Determine the [x, y] coordinate at the center of the cell enclosing the given text.  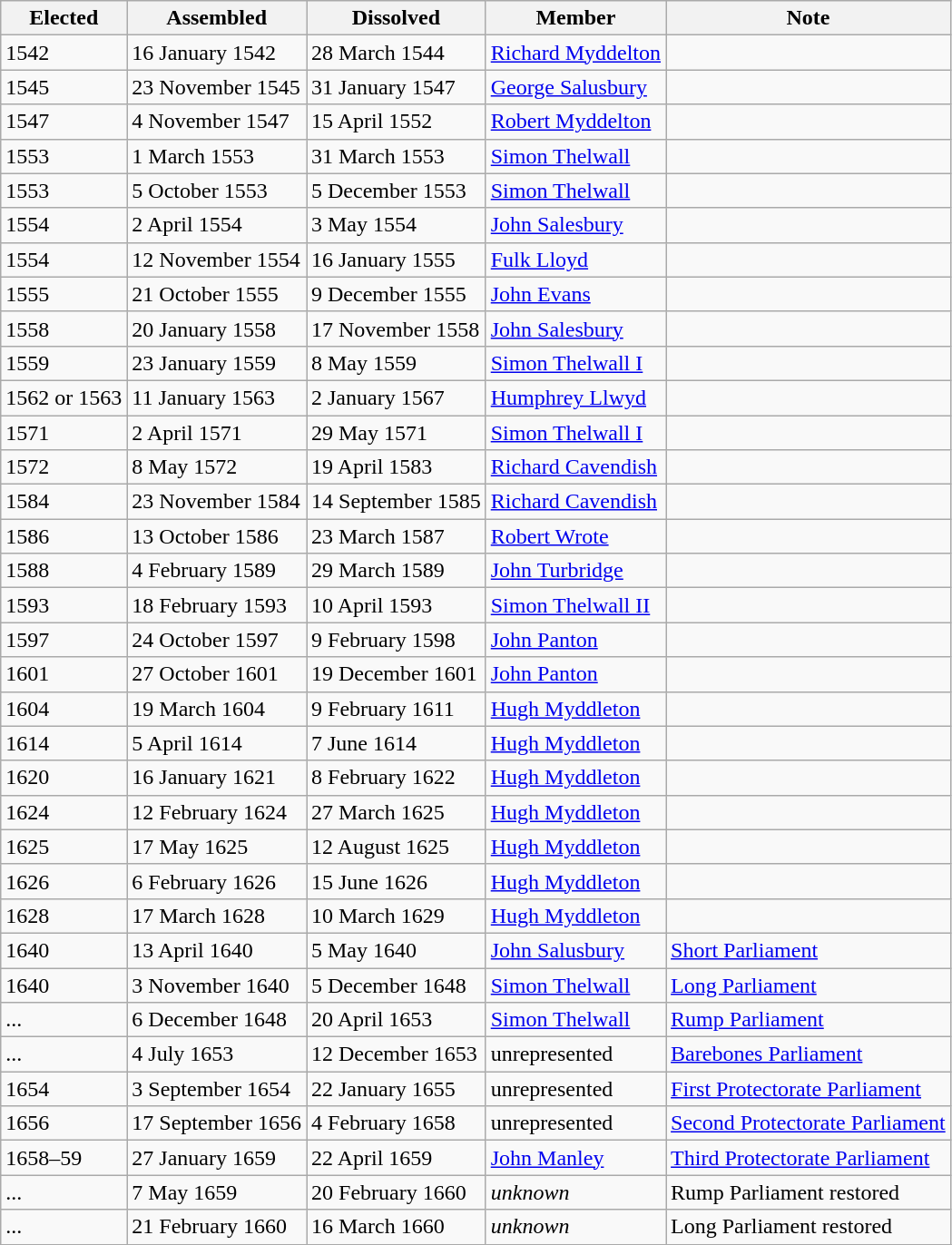
Barebones Parliament [809, 1054]
12 November 1554 [217, 260]
9 February 1598 [397, 640]
1547 [64, 122]
Long Parliament [809, 985]
15 June 1626 [397, 881]
8 May 1559 [397, 363]
15 April 1552 [397, 122]
31 January 1547 [397, 87]
16 March 1660 [397, 1227]
1597 [64, 640]
27 March 1625 [397, 812]
23 March 1587 [397, 536]
John Manley [575, 1158]
23 November 1545 [217, 87]
5 May 1640 [397, 950]
Richard Myddelton [575, 53]
17 November 1558 [397, 328]
19 December 1601 [397, 674]
1624 [64, 812]
21 October 1555 [217, 294]
3 May 1554 [397, 225]
5 December 1553 [397, 191]
29 May 1571 [397, 433]
3 September 1654 [217, 1089]
George Salusbury [575, 87]
16 January 1555 [397, 260]
1572 [64, 467]
1 March 1553 [217, 156]
1625 [64, 847]
1571 [64, 433]
4 July 1653 [217, 1054]
Humphrey Llwyd [575, 397]
8 May 1572 [217, 467]
16 January 1542 [217, 53]
1626 [64, 881]
19 March 1604 [217, 709]
5 December 1648 [397, 985]
3 November 1640 [217, 985]
1593 [64, 605]
20 February 1660 [397, 1192]
20 April 1653 [397, 1020]
Rump Parliament restored [809, 1192]
John Evans [575, 294]
1545 [64, 87]
6 February 1626 [217, 881]
Simon Thelwall II [575, 605]
16 January 1621 [217, 778]
John Salusbury [575, 950]
First Protectorate Parliament [809, 1089]
9 February 1611 [397, 709]
John Turbridge [575, 571]
22 April 1659 [397, 1158]
1586 [64, 536]
24 October 1597 [217, 640]
6 December 1648 [217, 1020]
27 October 1601 [217, 674]
31 March 1553 [397, 156]
8 February 1622 [397, 778]
Fulk Lloyd [575, 260]
Long Parliament restored [809, 1227]
17 September 1656 [217, 1123]
10 April 1593 [397, 605]
1614 [64, 743]
12 August 1625 [397, 847]
1562 or 1563 [64, 397]
5 October 1553 [217, 191]
1584 [64, 502]
Assembled [217, 18]
9 December 1555 [397, 294]
1620 [64, 778]
Member [575, 18]
4 November 1547 [217, 122]
22 January 1655 [397, 1089]
4 February 1658 [397, 1123]
21 February 1660 [217, 1227]
Dissolved [397, 18]
Robert Myddelton [575, 122]
2 April 1554 [217, 225]
Robert Wrote [575, 536]
Third Protectorate Parliament [809, 1158]
13 April 1640 [217, 950]
1558 [64, 328]
12 December 1653 [397, 1054]
10 March 1629 [397, 916]
4 February 1589 [217, 571]
18 February 1593 [217, 605]
1628 [64, 916]
29 March 1589 [397, 571]
Short Parliament [809, 950]
5 April 1614 [217, 743]
20 January 1558 [217, 328]
1542 [64, 53]
23 November 1584 [217, 502]
Second Protectorate Parliament [809, 1123]
1658–59 [64, 1158]
1654 [64, 1089]
13 October 1586 [217, 536]
1588 [64, 571]
28 March 1544 [397, 53]
7 June 1614 [397, 743]
17 May 1625 [217, 847]
Note [809, 18]
12 February 1624 [217, 812]
7 May 1659 [217, 1192]
1656 [64, 1123]
11 January 1563 [217, 397]
1555 [64, 294]
1559 [64, 363]
2 April 1571 [217, 433]
Rump Parliament [809, 1020]
Elected [64, 18]
27 January 1659 [217, 1158]
2 January 1567 [397, 397]
17 March 1628 [217, 916]
14 September 1585 [397, 502]
1601 [64, 674]
23 January 1559 [217, 363]
1604 [64, 709]
19 April 1583 [397, 467]
